Locate the cell with the specified text and output its (X, Y) center coordinate. 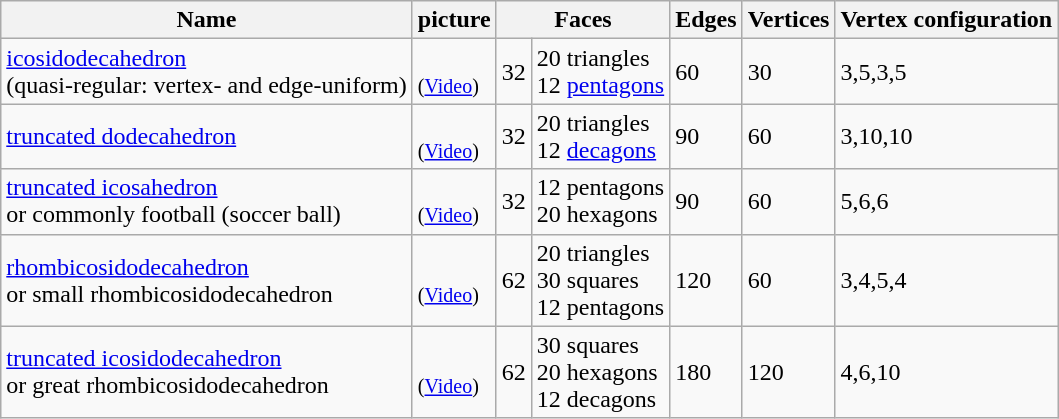
rhombicosidodecahedronor small rhombicosidodecahedron (207, 280)
3,4,5,4 (946, 280)
20 triangles30 squares12 pentagons (600, 280)
Vertices (788, 20)
3,5,3,5 (946, 72)
12 pentagons20 hexagons (600, 202)
20 triangles12 decagons (600, 136)
4,6,10 (946, 372)
Name (207, 20)
truncated icosidodecahedronor great rhombicosidodecahedron (207, 372)
picture (454, 20)
20 triangles12 pentagons (600, 72)
5,6,6 (946, 202)
icosidodecahedron(quasi-regular: vertex- and edge-uniform) (207, 72)
Faces (582, 20)
30 squares20 hexagons12 decagons (600, 372)
180 (706, 372)
3,10,10 (946, 136)
truncated icosahedronor commonly football (soccer ball) (207, 202)
Vertex configuration (946, 20)
30 (788, 72)
truncated dodecahedron (207, 136)
Edges (706, 20)
